Identify which cell holds the provided text, then report its (X, Y) central coordinate. 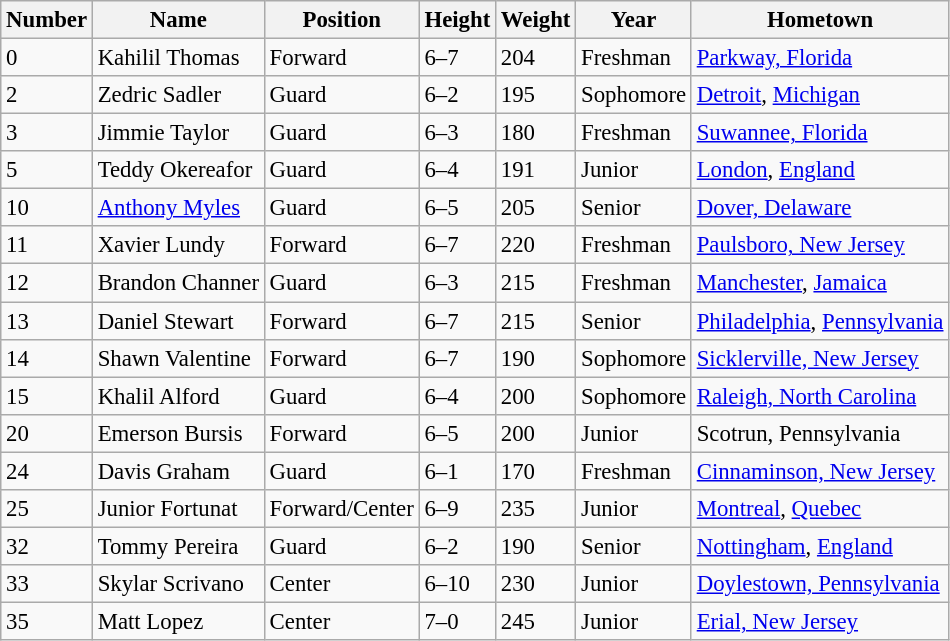
Matt Lopez (178, 621)
Cinnaminson, New Jersey (820, 471)
Forward/Center (342, 509)
15 (47, 396)
Parkway, Florida (820, 58)
14 (47, 358)
5 (47, 170)
Skylar Scrivano (178, 584)
235 (536, 509)
6–1 (457, 471)
7–0 (457, 621)
245 (536, 621)
25 (47, 509)
Tommy Pereira (178, 546)
Montreal, Quebec (820, 509)
2 (47, 95)
13 (47, 321)
10 (47, 208)
Hometown (820, 20)
Detroit, Michigan (820, 95)
Emerson Bursis (178, 433)
33 (47, 584)
Weight (536, 20)
191 (536, 170)
Erial, New Jersey (820, 621)
Xavier Lundy (178, 245)
Year (634, 20)
Sicklerville, New Jersey (820, 358)
Daniel Stewart (178, 321)
Scotrun, Pennsylvania (820, 433)
Khalil Alford (178, 396)
Junior Fortunat (178, 509)
220 (536, 245)
205 (536, 208)
170 (536, 471)
Paulsboro, New Jersey (820, 245)
Doylestown, Pennsylvania (820, 584)
6–10 (457, 584)
195 (536, 95)
20 (47, 433)
Suwannee, Florida (820, 133)
24 (47, 471)
Zedric Sadler (178, 95)
Jimmie Taylor (178, 133)
12 (47, 283)
11 (47, 245)
London, England (820, 170)
6–9 (457, 509)
35 (47, 621)
Anthony Myles (178, 208)
204 (536, 58)
Philadelphia, Pennsylvania (820, 321)
0 (47, 58)
Davis Graham (178, 471)
Name (178, 20)
Kahilil Thomas (178, 58)
Height (457, 20)
Dover, Delaware (820, 208)
180 (536, 133)
Number (47, 20)
32 (47, 546)
Shawn Valentine (178, 358)
230 (536, 584)
Nottingham, England (820, 546)
Teddy Okereafor (178, 170)
Brandon Channer (178, 283)
Manchester, Jamaica (820, 283)
Raleigh, North Carolina (820, 396)
Position (342, 20)
3 (47, 133)
